Search for the cell housing the specified text and yield its (X, Y) center coordinate. 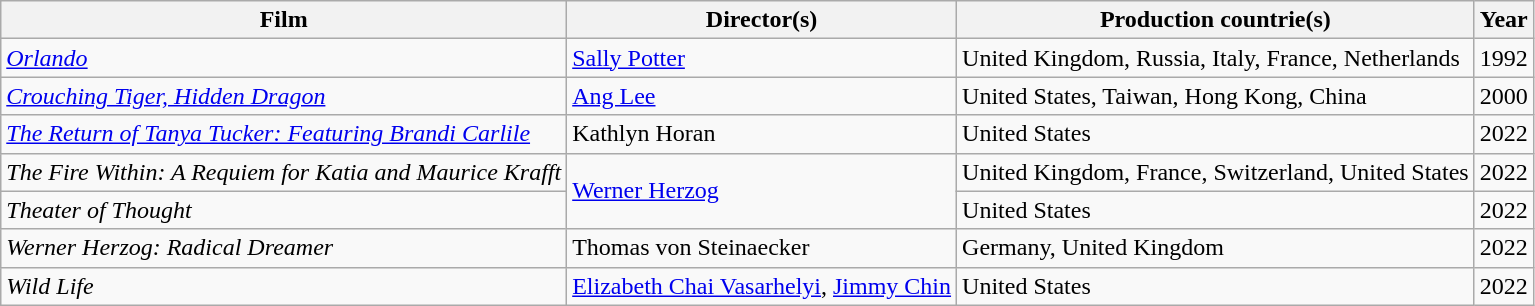
Werner Herzog (762, 191)
Elizabeth Chai Vasarhelyi, Jimmy Chin (762, 286)
Film (284, 20)
2000 (1504, 96)
United Kingdom, Russia, Italy, France, Netherlands (1216, 58)
Kathlyn Horan (762, 134)
The Return of Tanya Tucker: Featuring Brandi Carlile (284, 134)
Ang Lee (762, 96)
1992 (1504, 58)
Crouching Tiger, Hidden Dragon (284, 96)
Sally Potter (762, 58)
United Kingdom, France, Switzerland, United States (1216, 172)
Year (1504, 20)
Director(s) (762, 20)
Wild Life (284, 286)
Orlando (284, 58)
Theater of Thought (284, 210)
The Fire Within: A Requiem for Katia and Maurice Krafft (284, 172)
Werner Herzog: Radical Dreamer (284, 248)
Production countrie(s) (1216, 20)
Germany, United Kingdom (1216, 248)
Thomas von Steinaecker (762, 248)
United States, Taiwan, Hong Kong, China (1216, 96)
